Find where the given text appears and provide that cell's center as [X, Y] coordinate. 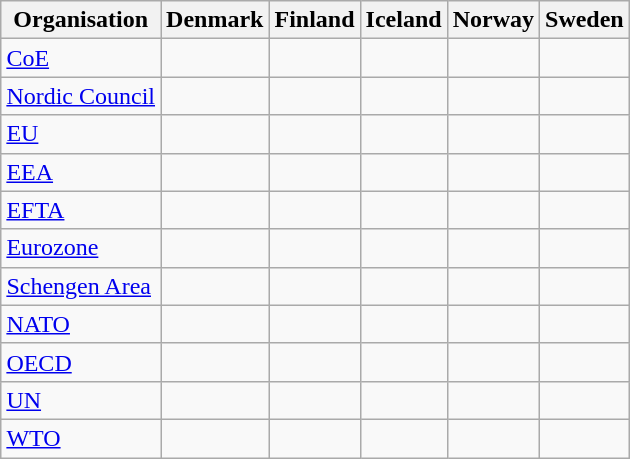
EEA [81, 172]
CoE [81, 58]
Sweden [585, 20]
Nordic Council [81, 96]
OECD [81, 362]
EFTA [81, 210]
Norway [493, 20]
UN [81, 400]
Denmark [215, 20]
Schengen Area [81, 286]
NATO [81, 324]
Finland [314, 20]
Eurozone [81, 248]
Organisation [81, 20]
EU [81, 134]
Iceland [404, 20]
WTO [81, 438]
